Pinpoint the cell where the given text exists, returning its [x, y] midpoint coordinate. 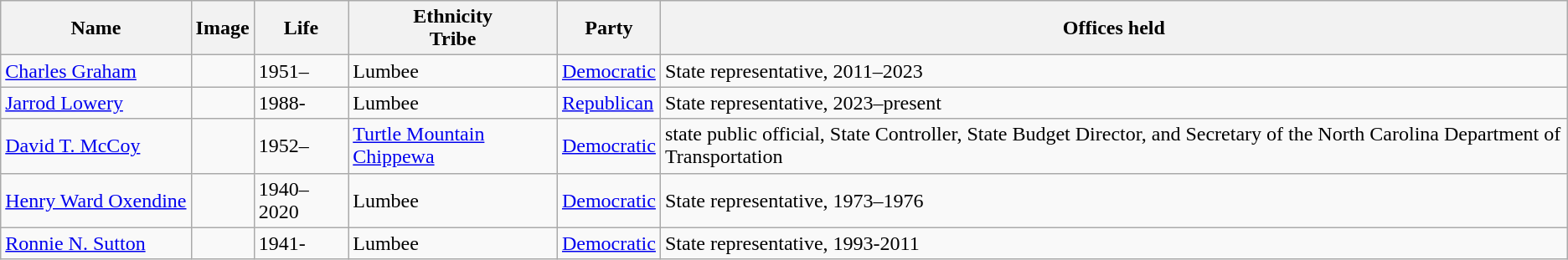
Charles Graham [95, 71]
Life [302, 28]
1941- [302, 243]
Henry Ward Oxendine [95, 201]
Republican [608, 103]
Name [95, 28]
1951– [302, 71]
1940–2020 [302, 201]
State representative, 1993-2011 [1114, 243]
Image [223, 28]
David T. McCoy [95, 145]
Ronnie N. Sutton [95, 243]
State representative, 2023–present [1114, 103]
Jarrod Lowery [95, 103]
State representative, 2011–2023 [1114, 71]
EthnicityTribe [453, 28]
state public official, State Controller, State Budget Director, and Secretary of the North Carolina Department of Transportation [1114, 145]
State representative, 1973–1976 [1114, 201]
1952– [302, 145]
Turtle Mountain Chippewa [453, 145]
Offices held [1114, 28]
1988- [302, 103]
Party [608, 28]
